Extract the [x, y] coordinate from the center of the cell holding the provided text.  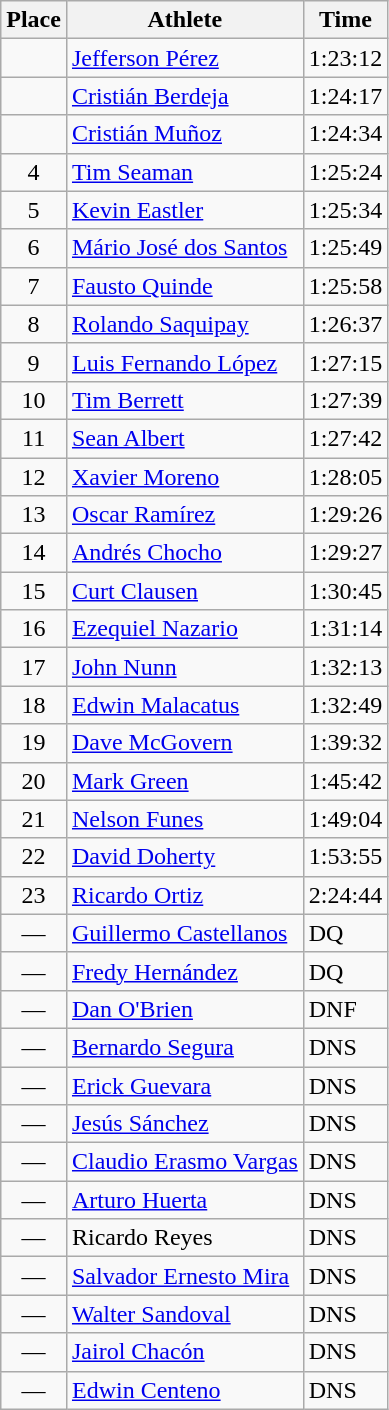
Place [34, 20]
2:24:44 [345, 895]
1:32:49 [345, 705]
21 [34, 819]
1:29:27 [345, 553]
23 [34, 895]
1:26:37 [345, 324]
Ezequiel Nazario [184, 629]
1:32:13 [345, 667]
14 [34, 553]
Sean Albert [184, 438]
5 [34, 210]
Jairol Chacón [184, 1352]
Curt Clausen [184, 591]
1:25:58 [345, 286]
1:27:42 [345, 438]
15 [34, 591]
Dave McGovern [184, 743]
John Nunn [184, 667]
Fausto Quinde [184, 286]
1:24:17 [345, 96]
1:49:04 [345, 819]
8 [34, 324]
13 [34, 515]
Rolando Saquipay [184, 324]
1:31:14 [345, 629]
12 [34, 477]
Salvador Ernesto Mira [184, 1276]
17 [34, 667]
Ricardo Reyes [184, 1238]
18 [34, 705]
20 [34, 781]
10 [34, 400]
4 [34, 172]
1:25:49 [345, 248]
Bernardo Segura [184, 1047]
Luis Fernando López [184, 362]
Time [345, 20]
1:53:55 [345, 857]
Mark Green [184, 781]
Mário José dos Santos [184, 248]
1:29:26 [345, 515]
Athlete [184, 20]
Cristián Berdeja [184, 96]
Erick Guevara [184, 1085]
Tim Berrett [184, 400]
Xavier Moreno [184, 477]
11 [34, 438]
Edwin Malacatus [184, 705]
1:30:45 [345, 591]
1:23:12 [345, 58]
7 [34, 286]
Ricardo Ortiz [184, 895]
Dan O'Brien [184, 1009]
David Doherty [184, 857]
Jesús Sánchez [184, 1124]
Oscar Ramírez [184, 515]
Walter Sandoval [184, 1314]
1:39:32 [345, 743]
Tim Seaman [184, 172]
Arturo Huerta [184, 1200]
9 [34, 362]
Cristián Muñoz [184, 134]
Guillermo Castellanos [184, 933]
1:25:24 [345, 172]
22 [34, 857]
Edwin Centeno [184, 1390]
DNF [345, 1009]
1:27:39 [345, 400]
1:25:34 [345, 210]
1:45:42 [345, 781]
Andrés Chocho [184, 553]
Nelson Funes [184, 819]
1:28:05 [345, 477]
6 [34, 248]
Fredy Hernández [184, 971]
Jefferson Pérez [184, 58]
1:27:15 [345, 362]
Kevin Eastler [184, 210]
Claudio Erasmo Vargas [184, 1162]
16 [34, 629]
1:24:34 [345, 134]
19 [34, 743]
